Capture the cell that displays the provided text and extract its [X, Y] central coordinate. 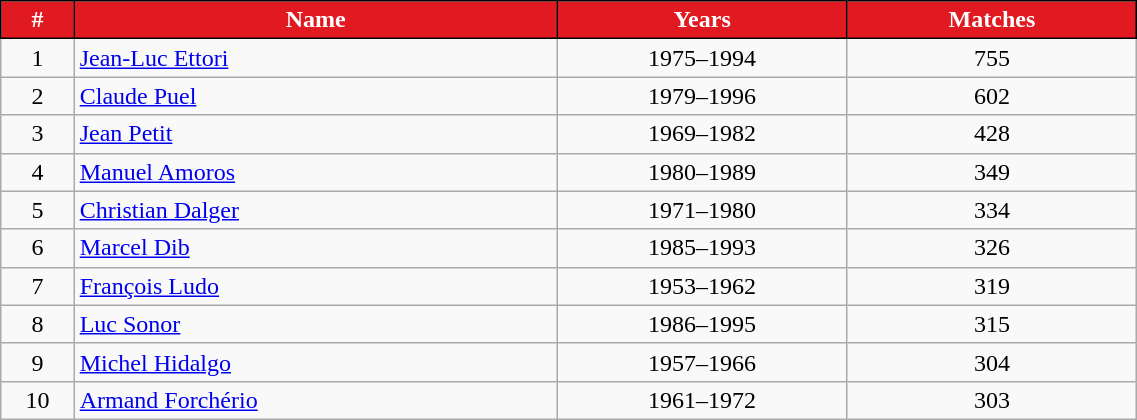
# [38, 20]
1979–1996 [702, 96]
315 [992, 324]
1975–1994 [702, 58]
9 [38, 362]
304 [992, 362]
334 [992, 210]
Jean Petit [316, 134]
1961–1972 [702, 400]
428 [992, 134]
7 [38, 286]
319 [992, 286]
Luc Sonor [316, 324]
755 [992, 58]
2 [38, 96]
Armand Forchério [316, 400]
Jean-Luc Ettori [316, 58]
1986–1995 [702, 324]
5 [38, 210]
1985–1993 [702, 248]
Manuel Amoros [316, 172]
303 [992, 400]
1980–1989 [702, 172]
1957–1966 [702, 362]
602 [992, 96]
Name [316, 20]
Marcel Dib [316, 248]
Claude Puel [316, 96]
1 [38, 58]
10 [38, 400]
Michel Hidalgo [316, 362]
6 [38, 248]
326 [992, 248]
Matches [992, 20]
Years [702, 20]
1953–1962 [702, 286]
Christian Dalger [316, 210]
1969–1982 [702, 134]
8 [38, 324]
1971–1980 [702, 210]
François Ludo [316, 286]
349 [992, 172]
4 [38, 172]
3 [38, 134]
